Output the (x, y) coordinate of the center of the cell containing the given text.  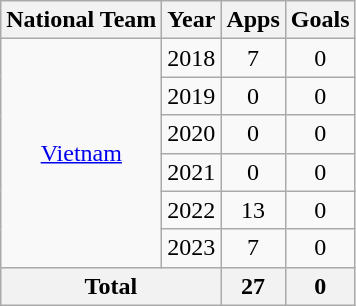
2022 (192, 210)
2020 (192, 134)
2023 (192, 248)
Total (111, 286)
Vietnam (82, 153)
2021 (192, 172)
Goals (320, 20)
2019 (192, 96)
National Team (82, 20)
27 (253, 286)
Apps (253, 20)
Year (192, 20)
2018 (192, 58)
13 (253, 210)
